Locate the cell with the specified text and output its [X, Y] center coordinate. 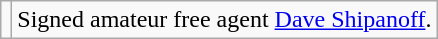
Signed amateur free agent Dave Shipanoff. [224, 20]
